For the text-containing cell, return its midpoint in [x, y] coordinate format. 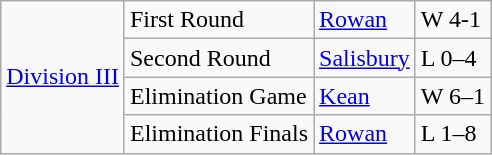
L 0–4 [452, 58]
W 6–1 [452, 96]
Salisbury [365, 58]
Second Round [218, 58]
L 1–8 [452, 134]
Division III [63, 77]
First Round [218, 20]
Elimination Game [218, 96]
Kean [365, 96]
Elimination Finals [218, 134]
W 4-1 [452, 20]
